Return [X, Y] of the center of cell containing provided text 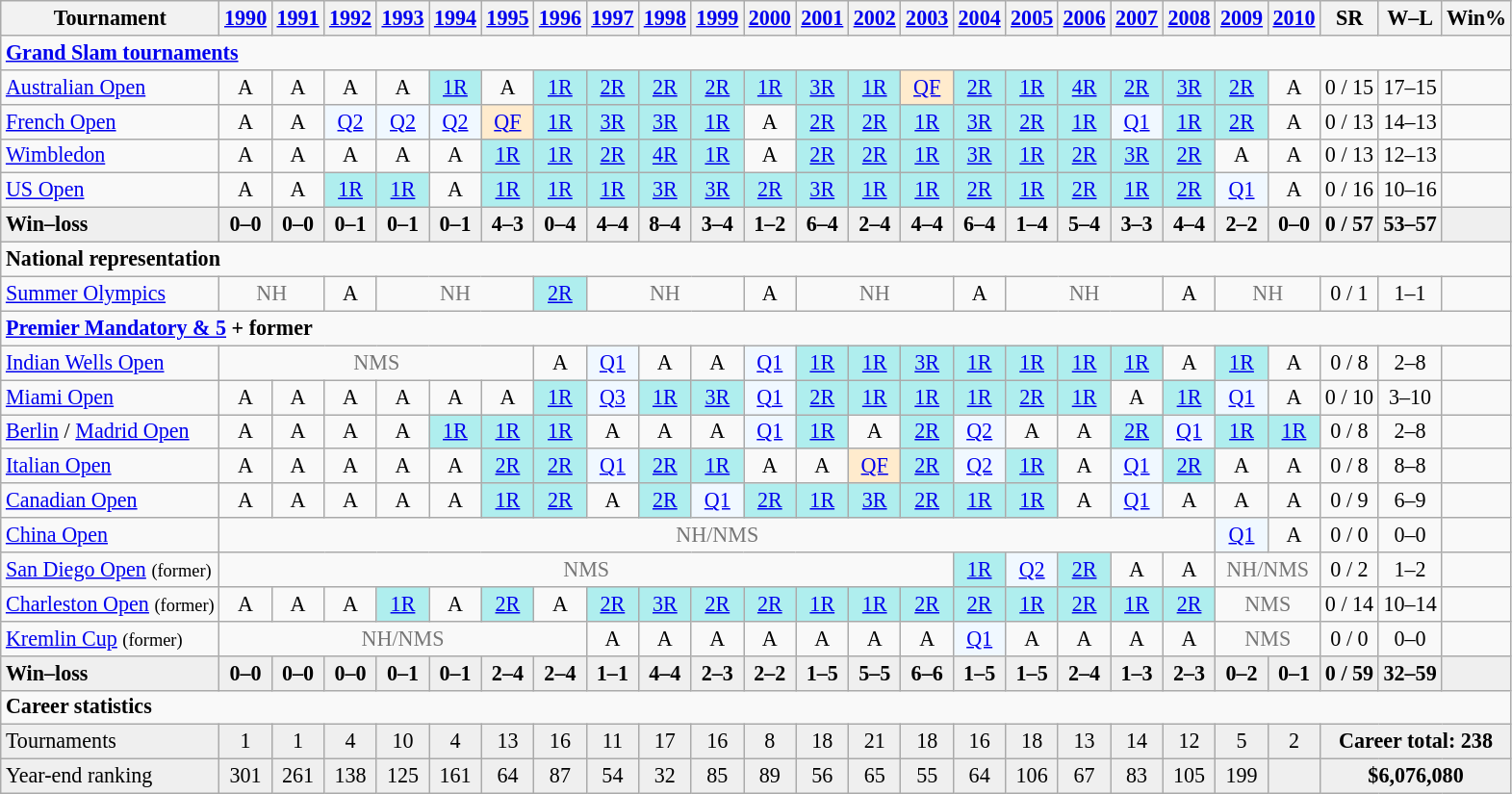
2007 [1137, 17]
1999 [717, 17]
China Open [110, 535]
54 [612, 776]
0 / 2 [1349, 569]
1–4 [1032, 224]
301 [245, 776]
17 [665, 742]
199 [1242, 776]
3–10 [1410, 397]
83 [1137, 776]
67 [1084, 776]
4–3 [507, 224]
21 [874, 742]
8–8 [1410, 466]
0 / 16 [1349, 191]
17–15 [1410, 87]
Wimbledon [110, 156]
1–3 [1137, 673]
National representation [756, 259]
261 [297, 776]
2008 [1189, 17]
3–3 [1137, 224]
87 [560, 776]
1998 [665, 17]
Win% [1476, 17]
0 / 14 [1349, 603]
105 [1189, 776]
2002 [874, 17]
French Open [110, 121]
55 [927, 776]
65 [874, 776]
10–14 [1410, 603]
5–5 [874, 673]
0–2 [1242, 673]
10–16 [1410, 191]
1990 [245, 17]
2003 [927, 17]
Canadian Open [110, 500]
8–4 [665, 224]
106 [1032, 776]
85 [717, 776]
San Diego Open (former) [110, 569]
Australian Open [110, 87]
10 [402, 742]
11 [612, 742]
Indian Wells Open [110, 363]
12 [1189, 742]
2010 [1294, 17]
125 [402, 776]
W–L [1410, 17]
89 [770, 776]
US Open [110, 191]
0 / 1 [1349, 294]
0 / 59 [1349, 673]
14–13 [1410, 121]
6–6 [927, 673]
0 / 9 [1349, 500]
Premier Mandatory & 5 + former [756, 328]
1997 [612, 17]
2006 [1084, 17]
6–9 [1410, 500]
Miami Open [110, 397]
1992 [350, 17]
2005 [1032, 17]
56 [822, 776]
0 / 15 [1349, 87]
2000 [770, 17]
0–4 [560, 224]
5 [1242, 742]
Summer Olympics [110, 294]
Year-end ranking [110, 776]
0 / 57 [1349, 224]
2 [1294, 742]
14 [1137, 742]
1991 [297, 17]
SR [1349, 17]
1996 [560, 17]
2004 [979, 17]
1993 [402, 17]
Berlin / Madrid Open [110, 431]
8 [770, 742]
Tournament [110, 17]
5–4 [1084, 224]
Career total: 238 [1417, 742]
Kremlin Cup (former) [110, 638]
12–13 [1410, 156]
2001 [822, 17]
$6,076,080 [1417, 776]
32 [665, 776]
0 / 10 [1349, 397]
Career statistics [756, 707]
1994 [455, 17]
Italian Open [110, 466]
2009 [1242, 17]
Tournaments [110, 742]
Charleston Open (former) [110, 603]
3–4 [717, 224]
Grand Slam tournaments [756, 52]
Q3 [612, 397]
53–57 [1410, 224]
161 [455, 776]
1995 [507, 17]
138 [350, 776]
32–59 [1410, 673]
